Identify which cell holds the provided text, then report its (X, Y) central coordinate. 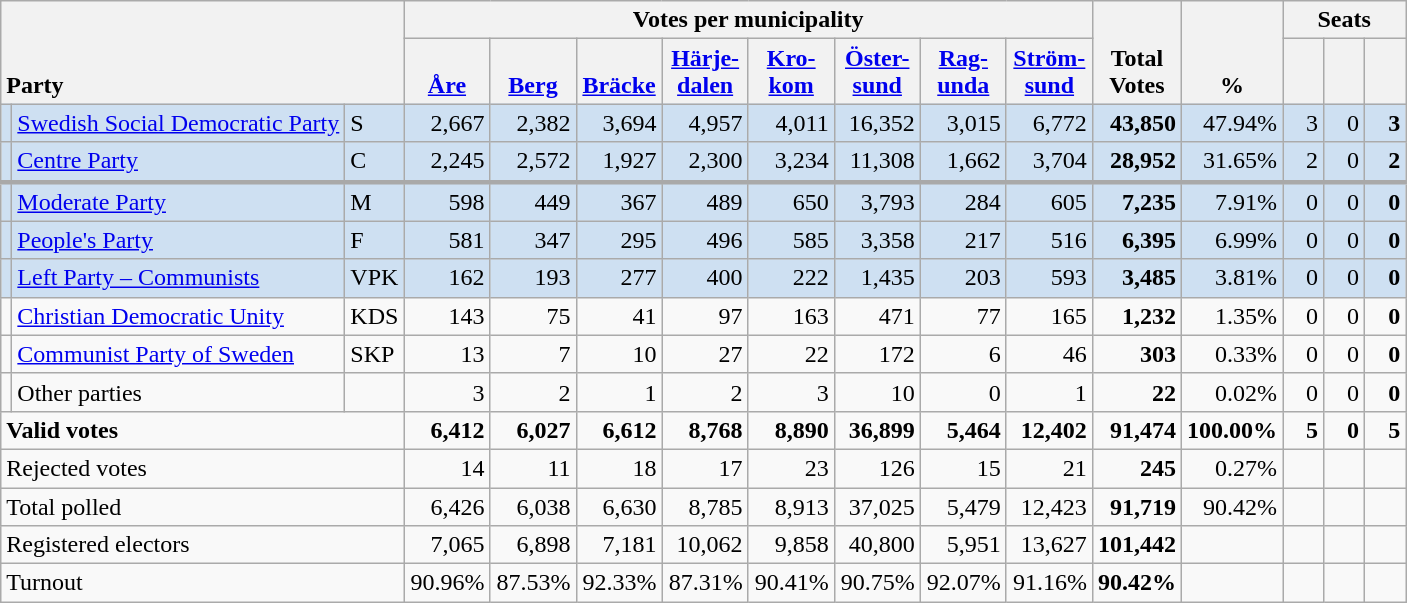
VPK (374, 278)
F (374, 240)
193 (533, 278)
Rag- unda (963, 72)
1,927 (619, 162)
92.07% (963, 583)
1,435 (877, 278)
15 (963, 468)
400 (705, 278)
7.91% (1232, 202)
Swedish Social Democratic Party (178, 123)
3,694 (619, 123)
37,025 (877, 507)
489 (705, 202)
Moderate Party (178, 202)
6,630 (619, 507)
3,015 (963, 123)
284 (963, 202)
8,785 (705, 507)
598 (447, 202)
217 (963, 240)
3,234 (791, 162)
6,898 (533, 545)
C (374, 162)
KDS (374, 316)
203 (963, 278)
3,704 (1049, 162)
91.16% (1049, 583)
6.99% (1232, 240)
Öster- sund (877, 72)
Christian Democratic Unity (178, 316)
11 (533, 468)
7,181 (619, 545)
Ström- sund (1049, 72)
0.27% (1232, 468)
10,062 (705, 545)
245 (1136, 468)
12,423 (1049, 507)
Berg (533, 72)
87.53% (533, 583)
S (374, 123)
222 (791, 278)
Härje- dalen (705, 72)
91,719 (1136, 507)
27 (705, 354)
87.31% (705, 583)
347 (533, 240)
6,612 (619, 430)
6,395 (1136, 240)
14 (447, 468)
18 (619, 468)
303 (1136, 354)
4,011 (791, 123)
6,426 (447, 507)
40,800 (877, 545)
449 (533, 202)
8,890 (791, 430)
3,793 (877, 202)
7,235 (1136, 202)
1,662 (963, 162)
Rejected votes (202, 468)
Bräcke (619, 72)
28,952 (1136, 162)
People's Party (178, 240)
6,038 (533, 507)
2,245 (447, 162)
90.75% (877, 583)
Left Party – Communists (178, 278)
100.00% (1232, 430)
Turnout (202, 583)
46 (1049, 354)
4,957 (705, 123)
Party (202, 52)
% (1232, 52)
13 (447, 354)
M (374, 202)
23 (791, 468)
Kro- kom (791, 72)
13,627 (1049, 545)
Votes per municipality (748, 20)
36,899 (877, 430)
6 (963, 354)
496 (705, 240)
593 (1049, 278)
Communist Party of Sweden (178, 354)
SKP (374, 354)
77 (963, 316)
6,772 (1049, 123)
2,667 (447, 123)
Åre (447, 72)
Valid votes (202, 430)
585 (791, 240)
Registered electors (202, 545)
Other parties (178, 392)
8,913 (791, 507)
91,474 (1136, 430)
7 (533, 354)
Centre Party (178, 162)
90.41% (791, 583)
2,382 (533, 123)
0.33% (1232, 354)
367 (619, 202)
6,027 (533, 430)
Seats (1344, 20)
7,065 (447, 545)
1.35% (1232, 316)
90.96% (447, 583)
162 (447, 278)
277 (619, 278)
Total polled (202, 507)
5,464 (963, 430)
97 (705, 316)
163 (791, 316)
11,308 (877, 162)
650 (791, 202)
21 (1049, 468)
172 (877, 354)
165 (1049, 316)
8,768 (705, 430)
17 (705, 468)
3.81% (1232, 278)
581 (447, 240)
1,232 (1136, 316)
3,485 (1136, 278)
Total Votes (1136, 52)
605 (1049, 202)
43,850 (1136, 123)
16,352 (877, 123)
6,412 (447, 430)
471 (877, 316)
12,402 (1049, 430)
31.65% (1232, 162)
3,358 (877, 240)
143 (447, 316)
0.02% (1232, 392)
41 (619, 316)
5,951 (963, 545)
126 (877, 468)
516 (1049, 240)
47.94% (1232, 123)
101,442 (1136, 545)
75 (533, 316)
92.33% (619, 583)
9,858 (791, 545)
2,572 (533, 162)
2,300 (705, 162)
295 (619, 240)
5,479 (963, 507)
